Return (X, Y) of the center of cell containing provided text 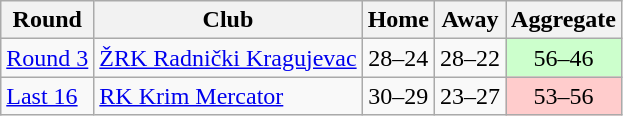
28–24 (398, 58)
53–56 (564, 96)
23–27 (470, 96)
Round 3 (48, 58)
Club (228, 20)
ŽRK Radnički Kragujevac (228, 58)
30–29 (398, 96)
Aggregate (564, 20)
28–22 (470, 58)
Away (470, 20)
56–46 (564, 58)
Home (398, 20)
RK Krim Mercator (228, 96)
Round (48, 20)
Last 16 (48, 96)
